Provide the [X, Y] coordinate of the cell's center where the given text is located.  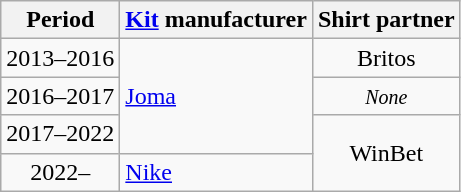
2016–2017 [60, 96]
2013–2016 [60, 58]
Shirt partner [386, 20]
None [386, 96]
2017–2022 [60, 134]
2022– [60, 172]
Kit manufacturer [216, 20]
Period [60, 20]
WinBet [386, 153]
Nike [216, 172]
Britos [386, 58]
Joma [216, 96]
